Identify which cell holds the provided text, then report its [X, Y] central coordinate. 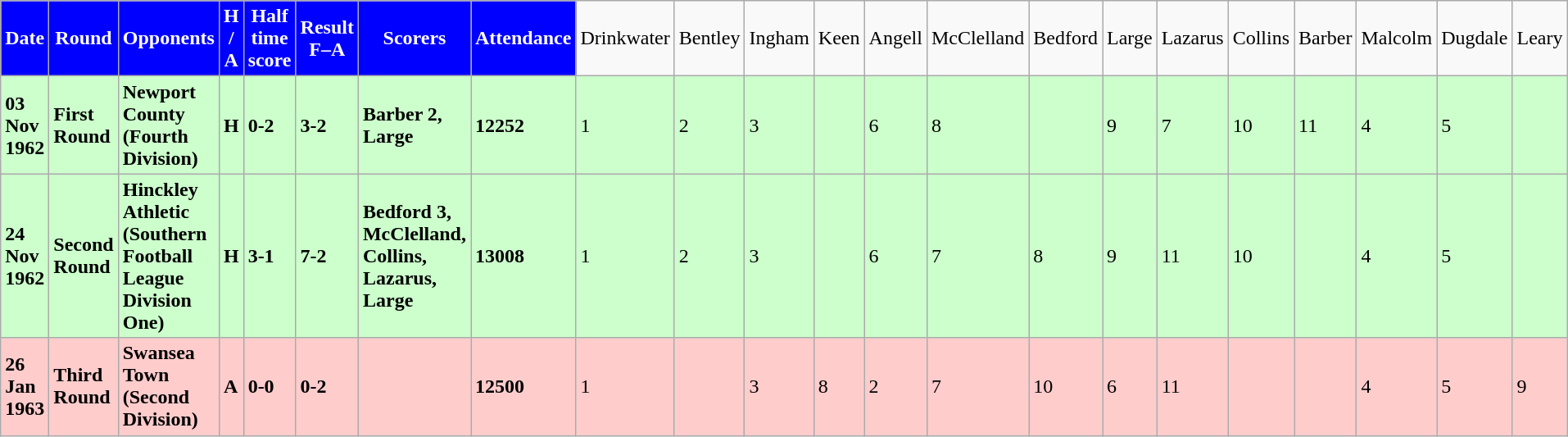
Bentley [709, 39]
7-2 [327, 256]
H / A [231, 39]
Angell [895, 39]
Keen [839, 39]
Ingham [779, 39]
Round [84, 39]
Dugdale [1475, 39]
Malcolm [1397, 39]
26 Jan 1963 [25, 387]
Bedford [1066, 39]
0-0 [270, 387]
Third Round [84, 387]
Barber [1326, 39]
Leary [1540, 39]
Opponents [169, 39]
13008 [523, 256]
Large [1131, 39]
Collins [1261, 39]
12252 [523, 125]
Date [25, 39]
Half time score [270, 39]
12500 [523, 387]
Scorers [415, 39]
Attendance [523, 39]
Barber 2, Large [415, 125]
Newport County (Fourth Division) [169, 125]
Lazarus [1193, 39]
First Round [84, 125]
Drinkwater [625, 39]
Bedford 3, McClelland, Collins, Lazarus, Large [415, 256]
McClelland [977, 39]
24 Nov 1962 [25, 256]
3-2 [327, 125]
Second Round [84, 256]
ResultF–A [327, 39]
Swansea Town (Second Division) [169, 387]
03 Nov 1962 [25, 125]
A [231, 387]
3-1 [270, 256]
Hinckley Athletic (Southern Football League Division One) [169, 256]
